Locate the cell with the specified text and output its (X, Y) center coordinate. 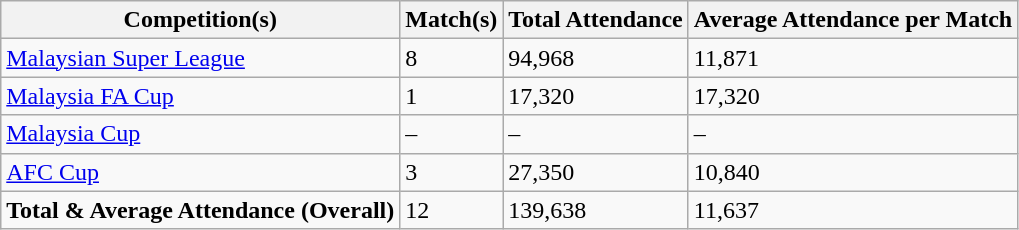
94,968 (596, 58)
12 (452, 210)
Malaysia Cup (200, 134)
10,840 (852, 172)
3 (452, 172)
Total & Average Attendance (Overall) (200, 210)
11,871 (852, 58)
Malaysian Super League (200, 58)
8 (452, 58)
Total Attendance (596, 20)
Average Attendance per Match (852, 20)
11,637 (852, 210)
Match(s) (452, 20)
27,350 (596, 172)
Malaysia FA Cup (200, 96)
139,638 (596, 210)
Competition(s) (200, 20)
AFC Cup (200, 172)
1 (452, 96)
